Detect which cell encompasses the target text, then output its (X, Y) center coordinate. 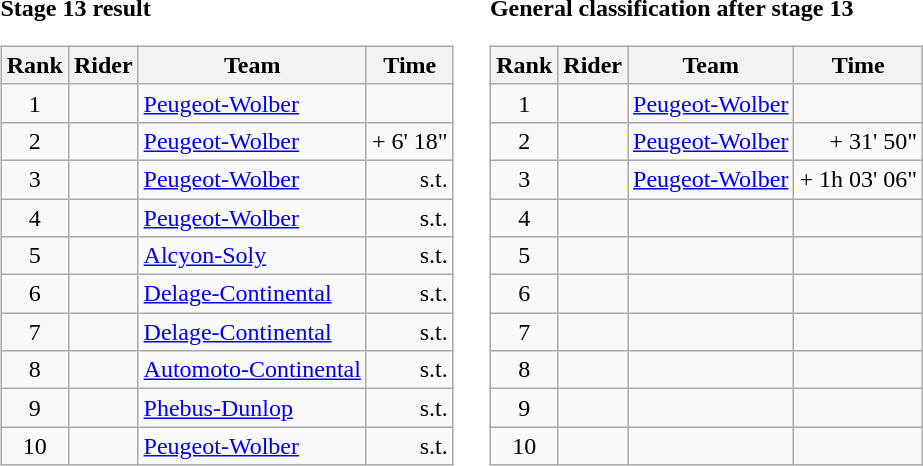
Automoto-Continental (252, 370)
+ 31' 50" (858, 141)
+ 6' 18" (410, 141)
Phebus-Dunlop (252, 408)
+ 1h 03' 06" (858, 179)
Alcyon-Soly (252, 256)
